Locate the cell with the specified text and output its (x, y) center coordinate. 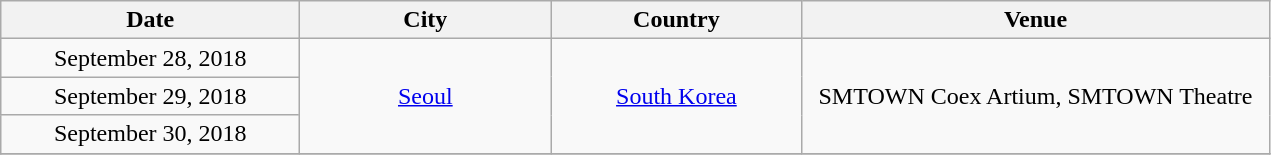
Date (150, 20)
September 29, 2018 (150, 96)
City (426, 20)
South Korea (676, 96)
SMTOWN Coex Artium, SMTOWN Theatre (1036, 96)
Venue (1036, 20)
Seoul (426, 96)
September 28, 2018 (150, 58)
Country (676, 20)
September 30, 2018 (150, 134)
